Search for the cell housing the specified text and yield its (X, Y) center coordinate. 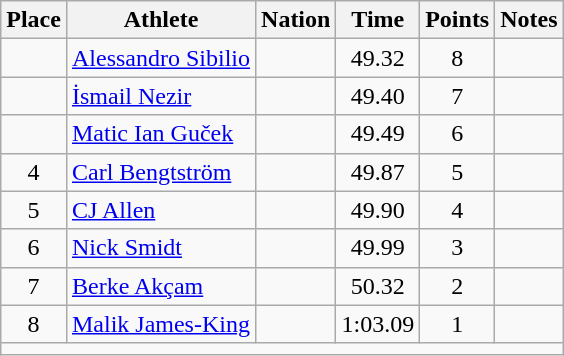
3 (458, 248)
49.49 (378, 134)
Carl Bengtström (160, 172)
Malik James-King (160, 324)
Time (378, 20)
Nation (296, 20)
49.99 (378, 248)
49.32 (378, 58)
50.32 (378, 286)
Alessandro Sibilio (160, 58)
Berke Akçam (160, 286)
1 (458, 324)
Place (34, 20)
Athlete (160, 20)
Nick Smidt (160, 248)
49.87 (378, 172)
49.90 (378, 210)
Points (458, 20)
CJ Allen (160, 210)
İsmail Nezir (160, 96)
2 (458, 286)
Notes (529, 20)
Matic Ian Guček (160, 134)
49.40 (378, 96)
1:03.09 (378, 324)
